Scan for the cell matching the given text and deliver its [x, y] coordinate at center. 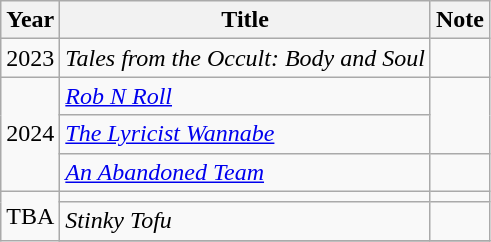
Tales from the Occult: Body and Soul [246, 58]
The Lyricist Wannabe [246, 134]
2023 [30, 58]
An Abandoned Team [246, 172]
Rob N Roll [246, 96]
Year [30, 20]
Stinky Tofu [246, 221]
TBA [30, 216]
2024 [30, 134]
Note [460, 20]
Title [246, 20]
